Output the [X, Y] coordinate of the center of the cell containing the given text.  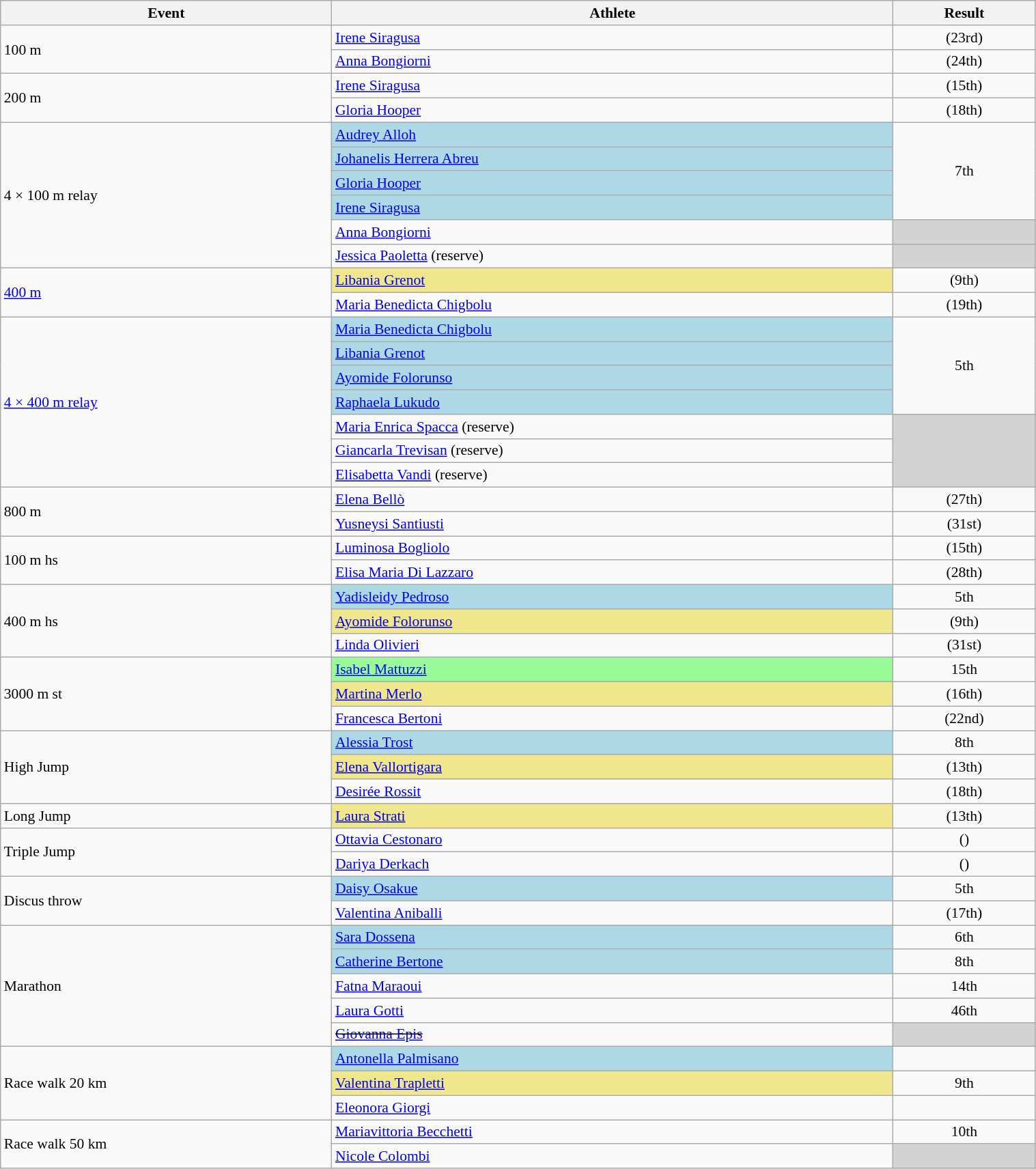
6th [964, 938]
Elisabetta Vandi (reserve) [613, 475]
Race walk 50 km [167, 1144]
Desirée Rossit [613, 791]
15th [964, 670]
Isabel Mattuzzi [613, 670]
Jessica Paoletta (reserve) [613, 256]
(24th) [964, 61]
Audrey Alloh [613, 135]
Raphaela Lukudo [613, 402]
3000 m st [167, 694]
Fatna Maraoui [613, 986]
(27th) [964, 500]
Elena Bellò [613, 500]
High Jump [167, 767]
46th [964, 1011]
Laura Strati [613, 816]
14th [964, 986]
100 m [167, 49]
7th [964, 171]
4 × 400 m relay [167, 402]
Nicole Colombi [613, 1157]
10th [964, 1132]
4 × 100 m relay [167, 195]
Sara Dossena [613, 938]
Triple Jump [167, 852]
Valentina Trapletti [613, 1084]
400 m [167, 292]
200 m [167, 98]
100 m hs [167, 560]
(28th) [964, 573]
Laura Gotti [613, 1011]
Maria Enrica Spacca (reserve) [613, 427]
Ottavia Cestonaro [613, 840]
Result [964, 13]
Valentina Aniballi [613, 913]
Event [167, 13]
Marathon [167, 986]
(19th) [964, 305]
Giancarla Trevisan (reserve) [613, 451]
Giovanna Epis [613, 1034]
Discus throw [167, 901]
Elisa Maria Di Lazzaro [613, 573]
Yusneysi Santiusti [613, 524]
Antonella Palmisano [613, 1059]
Linda Olivieri [613, 645]
Race walk 20 km [167, 1083]
Martina Merlo [613, 694]
Daisy Osakue [613, 889]
Athlete [613, 13]
(17th) [964, 913]
Mariavittoria Becchetti [613, 1132]
Francesca Bertoni [613, 718]
Alessia Trost [613, 743]
Yadisleidy Pedroso [613, 597]
9th [964, 1084]
Luminosa Bogliolo [613, 548]
Dariya Derkach [613, 864]
(16th) [964, 694]
400 m hs [167, 621]
800 m [167, 512]
Long Jump [167, 816]
(22nd) [964, 718]
(23rd) [964, 38]
Johanelis Herrera Abreu [613, 159]
Catherine Bertone [613, 962]
Elena Vallortigara [613, 767]
Eleonora Giorgi [613, 1108]
